Identify which cell holds the provided text, then report its [x, y] central coordinate. 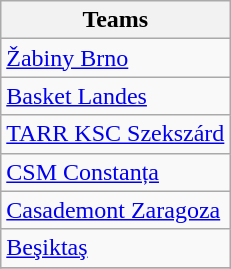
Žabiny Brno [116, 58]
Basket Landes [116, 96]
Beşiktaş [116, 248]
TARR KSC Szekszárd [116, 134]
CSM Constanța [116, 172]
Teams [116, 20]
Casademont Zaragoza [116, 210]
